Determine the [x, y] coordinate at the center of the cell enclosing the given text.  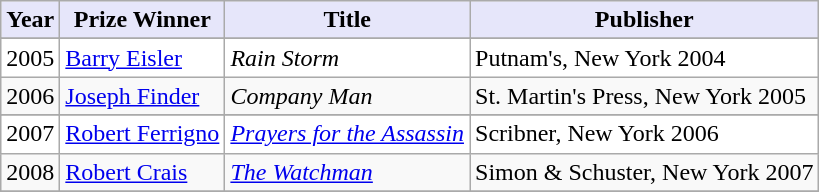
Prayers for the Assassin [348, 134]
Scribner, New York 2006 [644, 134]
Robert Ferrigno [142, 134]
The Watchman [348, 172]
Prize Winner [142, 20]
2007 [30, 134]
2008 [30, 172]
Joseph Finder [142, 96]
2006 [30, 96]
Title [348, 20]
Rain Storm [348, 58]
Publisher [644, 20]
St. Martin's Press, New York 2005 [644, 96]
2005 [30, 58]
Company Man [348, 96]
Year [30, 20]
Putnam's, New York 2004 [644, 58]
Simon & Schuster, New York 2007 [644, 172]
Barry Eisler [142, 58]
Robert Crais [142, 172]
